Locate the cell with the specified text and output its (X, Y) center coordinate. 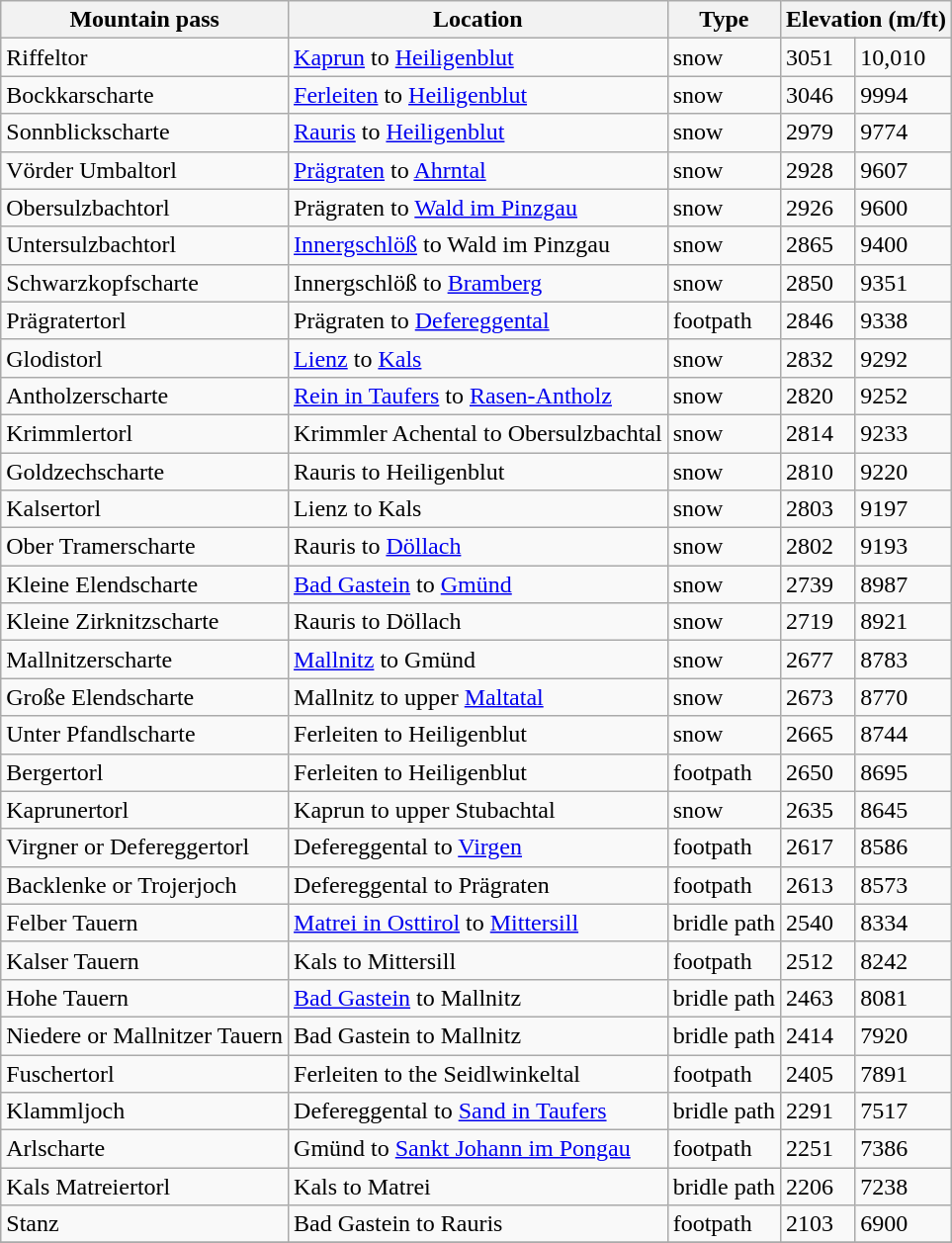
Virgner or Defereggertorl (144, 847)
Kals to Matrei (478, 1187)
Glodistorl (144, 358)
2719 (819, 622)
2617 (819, 847)
8573 (904, 885)
8334 (904, 923)
9197 (904, 509)
9338 (904, 320)
9233 (904, 433)
9193 (904, 547)
9607 (904, 170)
Untersulzbachtorl (144, 245)
2846 (819, 320)
8645 (904, 810)
2928 (819, 170)
7891 (904, 1073)
Fuschertorl (144, 1073)
8586 (904, 847)
Felber Tauern (144, 923)
6900 (904, 1224)
2206 (819, 1187)
3046 (819, 95)
Bergertorl (144, 772)
Riffeltor (144, 57)
8987 (904, 584)
8770 (904, 697)
Prägraten to Defereggental (478, 320)
9252 (904, 396)
8695 (904, 772)
Kaprun to upper Stubachtal (478, 810)
Location (478, 20)
7386 (904, 1149)
2103 (819, 1224)
Defereggental to Sand in Taufers (478, 1111)
Klammljoch (144, 1111)
9774 (904, 133)
Bad Gastein to Rauris (478, 1224)
Innergschlöß to Wald im Pinzgau (478, 245)
9600 (904, 208)
2405 (819, 1073)
2635 (819, 810)
Matrei in Osttirol to Mittersill (478, 923)
Hohe Tauern (144, 998)
8081 (904, 998)
Kaprun to Heiligenblut (478, 57)
9220 (904, 472)
Kleine Zirknitzscharte (144, 622)
8783 (904, 660)
2512 (819, 960)
2979 (819, 133)
Backlenke or Trojerjoch (144, 885)
2865 (819, 245)
2677 (819, 660)
Type (724, 20)
Rein in Taufers to Rasen-Antholz (478, 396)
Kals Matreiertorl (144, 1187)
2810 (819, 472)
7920 (904, 1035)
2613 (819, 885)
2463 (819, 998)
Mallnitz to Gmünd (478, 660)
Krimmler Achental to Obersulzbachtal (478, 433)
Antholzerscharte (144, 396)
2414 (819, 1035)
2814 (819, 433)
Mountain pass (144, 20)
Niedere or Mallnitzer Tauern (144, 1035)
Defereggental to Virgen (478, 847)
Vörder Umbaltorl (144, 170)
Goldzechscharte (144, 472)
Kaprunertorl (144, 810)
Obersulzbachtorl (144, 208)
Elevation (m/ft) (866, 20)
Mallnitz to upper Maltatal (478, 697)
7517 (904, 1111)
Bad Gastein to Gmünd (478, 584)
2832 (819, 358)
8242 (904, 960)
9994 (904, 95)
9351 (904, 283)
10,010 (904, 57)
Mallnitzerscharte (144, 660)
Kleine Elendscharte (144, 584)
Kals to Mittersill (478, 960)
2739 (819, 584)
Prägraten to Wald im Pinzgau (478, 208)
9292 (904, 358)
Unter Pfandlscharte (144, 735)
Ober Tramerscharte (144, 547)
Große Elendscharte (144, 697)
Sonnblickscharte (144, 133)
Arlscharte (144, 1149)
Ferleiten to the Seidlwinkeltal (478, 1073)
2251 (819, 1149)
Defereggental to Prägraten (478, 885)
2926 (819, 208)
Bockkarscharte (144, 95)
Gmünd to Sankt Johann im Pongau (478, 1149)
Prägratertorl (144, 320)
2291 (819, 1111)
2650 (819, 772)
2803 (819, 509)
Kalser Tauern (144, 960)
Innergschlöß to Bramberg (478, 283)
2540 (819, 923)
2665 (819, 735)
7238 (904, 1187)
2673 (819, 697)
2850 (819, 283)
8744 (904, 735)
Prägraten to Ahrntal (478, 170)
Kalsertorl (144, 509)
8921 (904, 622)
3051 (819, 57)
Stanz (144, 1224)
Krimmlertorl (144, 433)
Schwarzkopfscharte (144, 283)
2820 (819, 396)
2802 (819, 547)
9400 (904, 245)
